Scan for the cell matching the given text and deliver its [X, Y] coordinate at center. 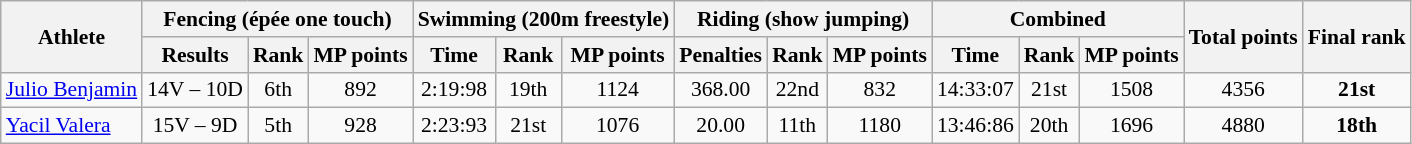
2:23:93 [454, 126]
Athlete [72, 36]
14:33:07 [976, 90]
Results [195, 55]
15V – 9D [195, 126]
1180 [880, 126]
Penalties [720, 55]
928 [360, 126]
Final rank [1357, 36]
4356 [1244, 90]
20.00 [720, 126]
11th [798, 126]
Total points [1244, 36]
19th [528, 90]
Julio Benjamin [72, 90]
Swimming (200m freestyle) [544, 19]
1696 [1131, 126]
892 [360, 90]
2:19:98 [454, 90]
1076 [618, 126]
832 [880, 90]
Riding (show jumping) [803, 19]
18th [1357, 126]
4880 [1244, 126]
14V – 10D [195, 90]
6th [278, 90]
368.00 [720, 90]
5th [278, 126]
20th [1050, 126]
22nd [798, 90]
Fencing (épée one touch) [278, 19]
Combined [1058, 19]
13:46:86 [976, 126]
1508 [1131, 90]
1124 [618, 90]
Yacil Valera [72, 126]
